Scan for the cell matching the given text and deliver its [x, y] coordinate at center. 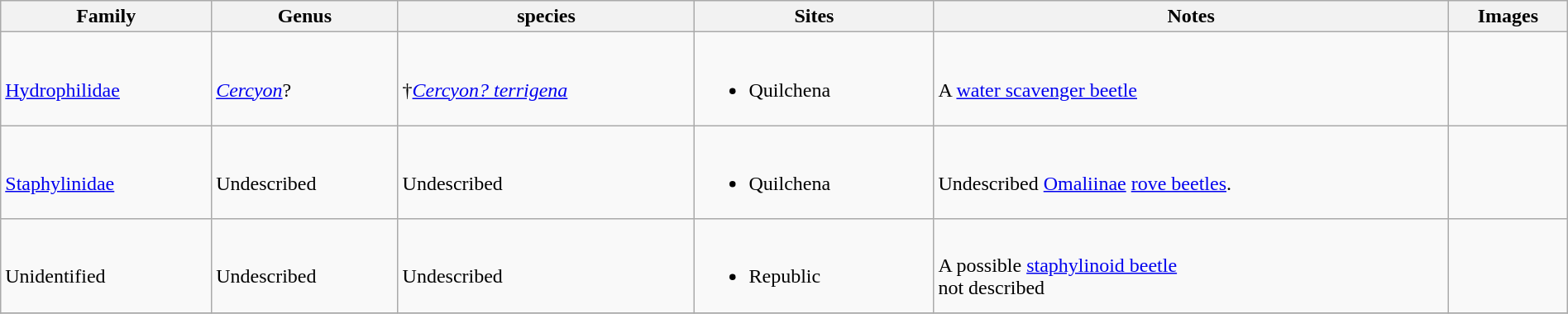
Sites [814, 17]
Republic [814, 266]
Unidentified [106, 266]
Staphylinidae [106, 172]
Images [1508, 17]
species [546, 17]
Cercyon? [304, 79]
A water scavenger beetle [1191, 79]
Genus [304, 17]
Notes [1191, 17]
Hydrophilidae [106, 79]
Family [106, 17]
†Cercyon? terrigena [546, 79]
A possible staphylinoid beetle not described [1191, 266]
Undescribed Omaliinae rove beetles. [1191, 172]
